Capture the cell that displays the provided text and extract its (x, y) central coordinate. 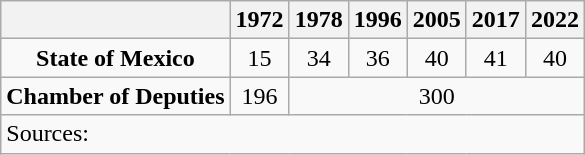
34 (318, 58)
300 (436, 96)
1996 (378, 20)
State of Mexico (116, 58)
15 (260, 58)
36 (378, 58)
Chamber of Deputies (116, 96)
41 (496, 58)
2005 (436, 20)
Sources: (293, 134)
2022 (554, 20)
2017 (496, 20)
196 (260, 96)
1978 (318, 20)
1972 (260, 20)
